Locate the cell with the specified text and output its [X, Y] center coordinate. 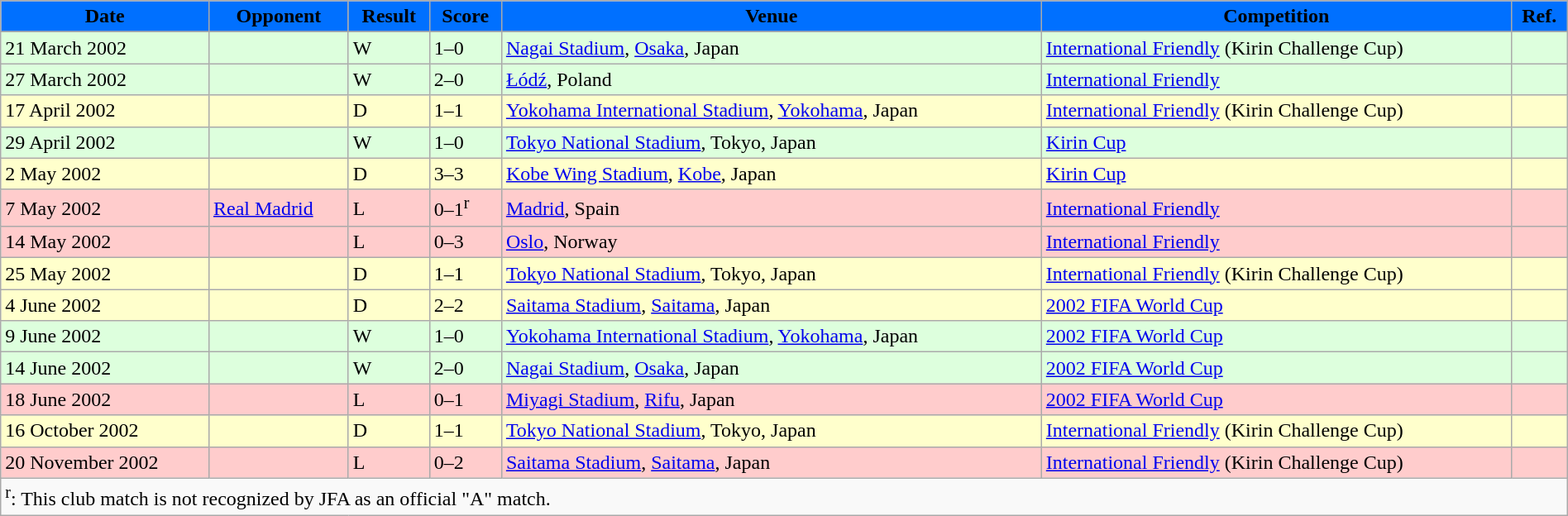
r: This club match is not recognized by JFA as an official "A" match. [784, 496]
0–1 [465, 399]
Competition [1276, 17]
Kobe Wing Stadium, Kobe, Japan [771, 174]
27 March 2002 [105, 79]
21 March 2002 [105, 48]
Oslo, Norway [771, 242]
14 May 2002 [105, 242]
14 June 2002 [105, 368]
Venue [771, 17]
0–1r [465, 208]
Score [465, 17]
3–3 [465, 174]
16 October 2002 [105, 431]
2–2 [465, 305]
0–3 [465, 242]
29 April 2002 [105, 142]
Madrid, Spain [771, 208]
20 November 2002 [105, 462]
Opponent [278, 17]
Miyagi Stadium, Rifu, Japan [771, 399]
9 June 2002 [105, 337]
Result [389, 17]
17 April 2002 [105, 111]
0–2 [465, 462]
Ref. [1539, 17]
18 June 2002 [105, 399]
7 May 2002 [105, 208]
25 May 2002 [105, 274]
4 June 2002 [105, 305]
2 May 2002 [105, 174]
Real Madrid [278, 208]
Date [105, 17]
Łódź, Poland [771, 79]
